Capture the cell that displays the provided text and extract its [X, Y] central coordinate. 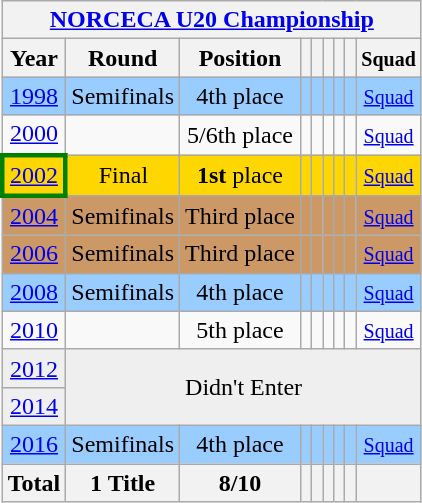
2010 [34, 330]
2014 [34, 406]
1998 [34, 96]
2004 [34, 216]
2006 [34, 254]
5/6th place [240, 135]
Total [34, 483]
1 Title [123, 483]
NORCECA U20 Championship [212, 20]
Didn't Enter [244, 387]
2000 [34, 135]
5th place [240, 330]
2002 [34, 174]
1st place [240, 174]
2008 [34, 292]
Year [34, 58]
Position [240, 58]
2012 [34, 368]
Final [123, 174]
2016 [34, 444]
8/10 [240, 483]
Round [123, 58]
